Provide the (X, Y) coordinate of the cell's center where the given text is located.  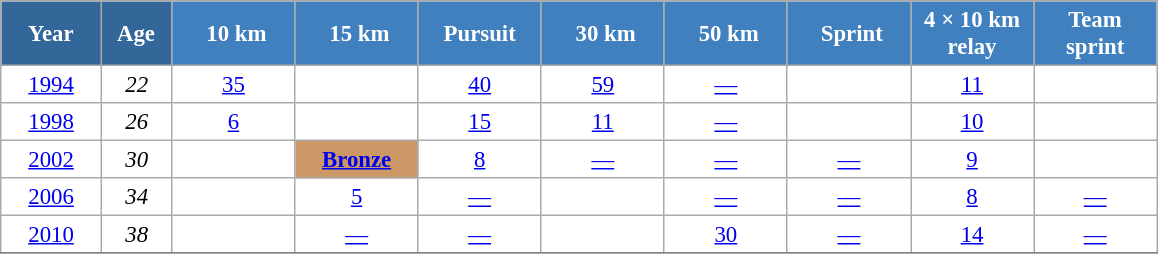
1998 (52, 122)
34 (136, 197)
30 km (602, 34)
14 (972, 235)
26 (136, 122)
2010 (52, 235)
38 (136, 235)
Bronze (356, 160)
Year (52, 34)
40 (480, 85)
2006 (52, 197)
15 (480, 122)
50 km (726, 34)
Pursuit (480, 34)
1994 (52, 85)
5 (356, 197)
59 (602, 85)
Team sprint (1096, 34)
2002 (52, 160)
6 (234, 122)
22 (136, 85)
4 × 10 km relay (972, 34)
15 km (356, 34)
35 (234, 85)
Age (136, 34)
10 km (234, 34)
Sprint (848, 34)
10 (972, 122)
9 (972, 160)
